Output the (x, y) coordinate of the center of the cell containing the given text.  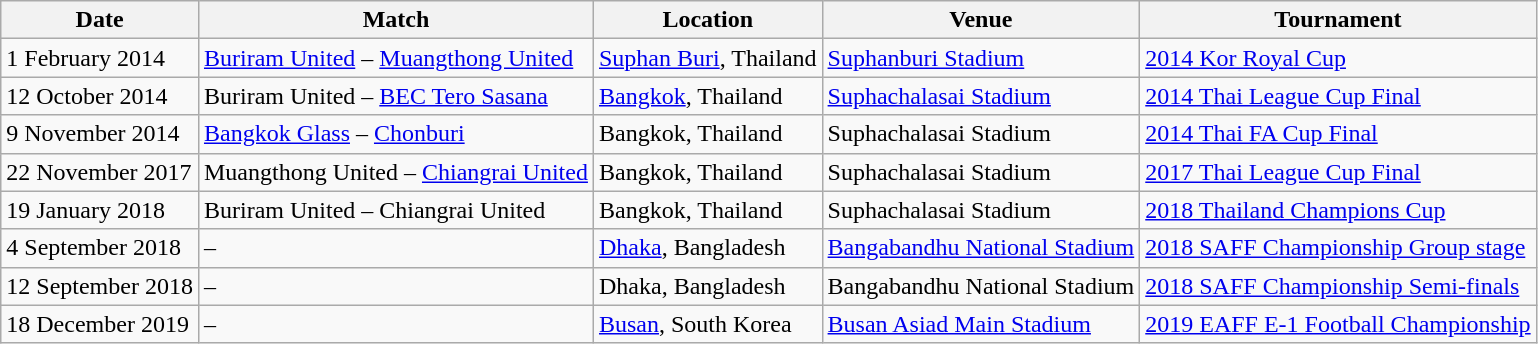
Suphanburi Stadium (981, 58)
18 December 2019 (100, 324)
22 November 2017 (100, 172)
2014 Thai FA Cup Final (1338, 134)
1 February 2014 (100, 58)
Busan, South Korea (708, 324)
2018 SAFF Championship Group stage (1338, 248)
9 November 2014 (100, 134)
Venue (981, 20)
4 September 2018 (100, 248)
2017 Thai League Cup Final (1338, 172)
2018 SAFF Championship Semi-finals (1338, 286)
12 September 2018 (100, 286)
Tournament (1338, 20)
Muangthong United – Chiangrai United (396, 172)
Buriram United – Muangthong United (396, 58)
19 January 2018 (100, 210)
2019 EAFF E-1 Football Championship (1338, 324)
Busan Asiad Main Stadium (981, 324)
2018 Thailand Champions Cup (1338, 210)
Match (396, 20)
2014 Kor Royal Cup (1338, 58)
2014 Thai League Cup Final (1338, 96)
Date (100, 20)
Location (708, 20)
Suphan Buri, Thailand (708, 58)
Bangkok Glass – Chonburi (396, 134)
Buriram United – BEC Tero Sasana (396, 96)
Buriram United – Chiangrai United (396, 210)
12 October 2014 (100, 96)
